Search for the cell housing the specified text and yield its (X, Y) center coordinate. 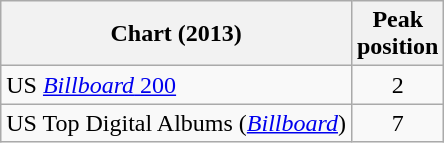
7 (397, 123)
Peakposition (397, 34)
2 (397, 85)
Chart (2013) (176, 34)
US Billboard 200 (176, 85)
US Top Digital Albums (Billboard) (176, 123)
